Identify which cell holds the provided text, then report its [x, y] central coordinate. 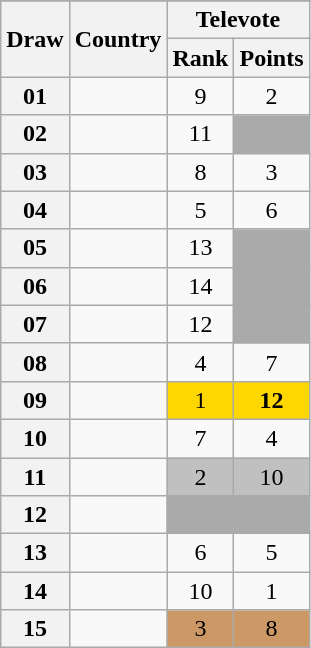
9 [200, 96]
05 [35, 248]
Televote [238, 20]
Country [118, 39]
06 [35, 286]
Points [272, 58]
Draw [35, 39]
09 [35, 400]
04 [35, 210]
01 [35, 96]
02 [35, 134]
15 [35, 629]
03 [35, 172]
Rank [200, 58]
08 [35, 362]
07 [35, 324]
